Extract the (x, y) coordinate from the center of the cell holding the provided text.  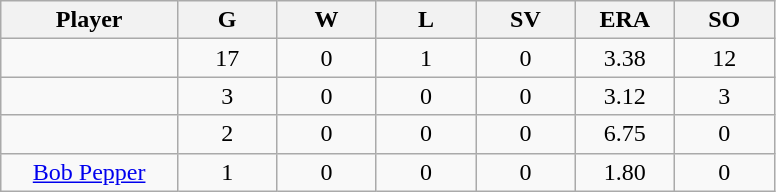
6.75 (624, 134)
2 (226, 134)
1.80 (624, 172)
Player (90, 20)
SO (724, 20)
W (326, 20)
SV (526, 20)
G (226, 20)
ERA (624, 20)
12 (724, 58)
3.38 (624, 58)
L (426, 20)
17 (226, 58)
3.12 (624, 96)
Bob Pepper (90, 172)
